Pinpoint the cell where the given text exists, returning its (x, y) midpoint coordinate. 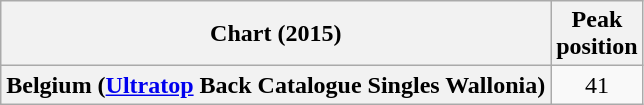
Chart (2015) (276, 34)
41 (597, 85)
Peakposition (597, 34)
Belgium (Ultratop Back Catalogue Singles Wallonia) (276, 85)
